Scan for the cell matching the given text and deliver its [X, Y] coordinate at center. 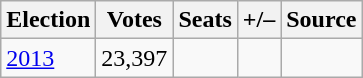
Election [48, 20]
2013 [48, 58]
Seats [205, 20]
Votes [134, 20]
Source [322, 20]
+/– [258, 20]
23,397 [134, 58]
